Detect which cell encompasses the target text, then output its (X, Y) center coordinate. 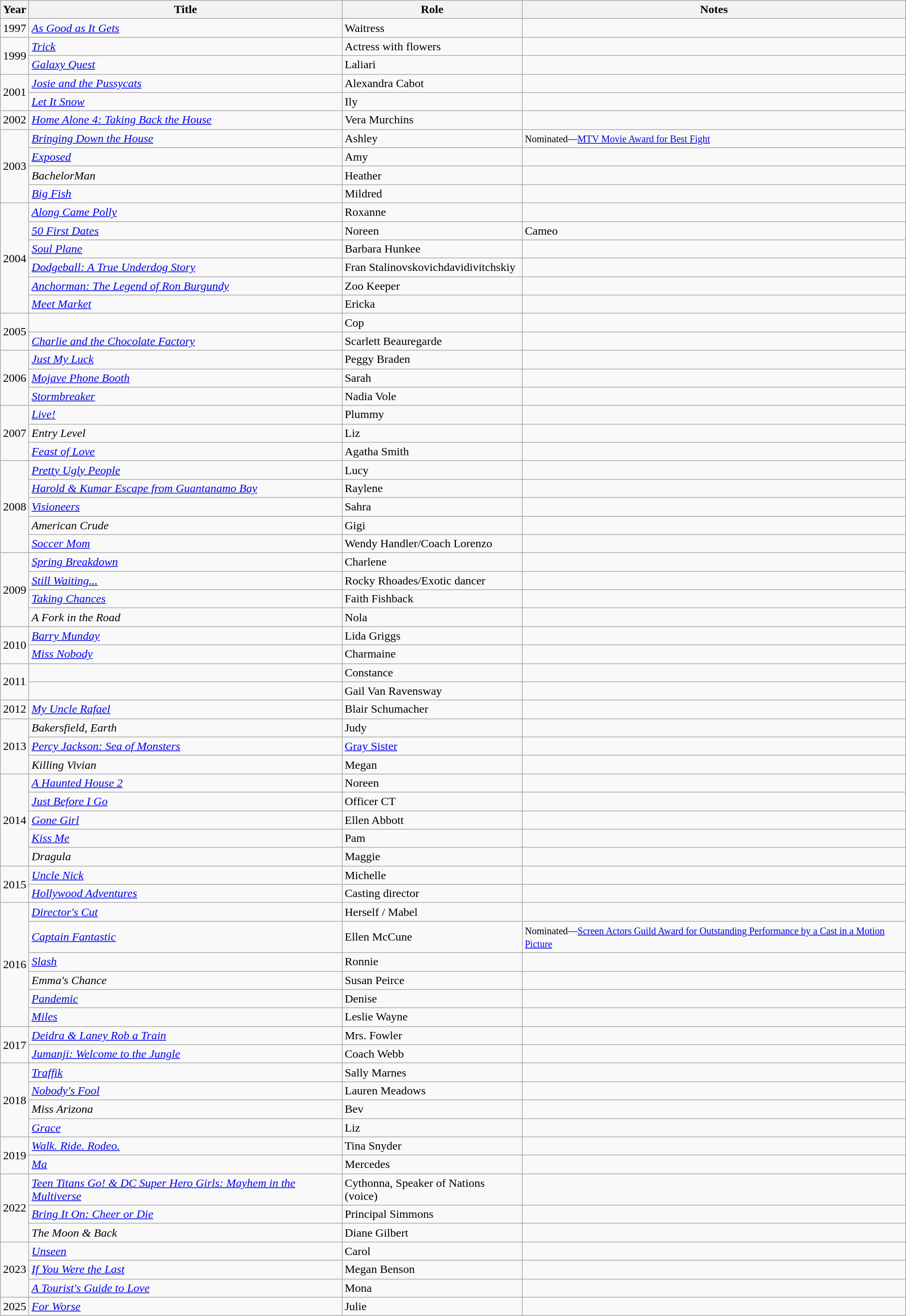
Nominated—MTV Movie Award for Best Fight (714, 138)
2025 (15, 1306)
2002 (15, 120)
Notes (714, 10)
2004 (15, 258)
Pandemic (186, 999)
Harold & Kumar Escape from Guantanamo Bay (186, 488)
Barbara Hunkee (432, 249)
Sarah (432, 378)
50 First Dates (186, 231)
Walk. Ride. Rodeo. (186, 1146)
Ily (432, 102)
2018 (15, 1100)
2009 (15, 590)
Galaxy Quest (186, 65)
Let It Snow (186, 102)
Director's Cut (186, 912)
2010 (15, 645)
Mrs. Fowler (432, 1035)
Spring Breakdown (186, 562)
2011 (15, 682)
Gone Girl (186, 820)
Ashley (432, 138)
Michelle (432, 875)
Bring It On: Cheer or Die (186, 1214)
My Uncle Rafael (186, 709)
Judy (432, 728)
Rocky Rhoades/Exotic dancer (432, 581)
Taking Chances (186, 599)
A Tourist's Guide to Love (186, 1288)
Captain Fantastic (186, 937)
Jumanji: Welcome to the Jungle (186, 1054)
1997 (15, 28)
Sally Marnes (432, 1072)
Blair Schumacher (432, 709)
Home Alone 4: Taking Back the House (186, 120)
2015 (15, 884)
Ronnie (432, 962)
Peggy Braden (432, 359)
Dragula (186, 857)
Entry Level (186, 433)
2003 (15, 166)
Raylene (432, 488)
If You Were the Last (186, 1270)
Along Came Polly (186, 212)
Uncle Nick (186, 875)
Herself / Mabel (432, 912)
Slash (186, 962)
Casting director (432, 894)
Charlie and the Chocolate Factory (186, 341)
Emma's Chance (186, 980)
Officer CT (432, 801)
Agatha Smith (432, 451)
Feast of Love (186, 451)
Mercedes (432, 1165)
2008 (15, 507)
Tina Snyder (432, 1146)
Gigi (432, 525)
A Haunted House 2 (186, 783)
Mona (432, 1288)
Still Waiting... (186, 581)
Heather (432, 175)
2017 (15, 1045)
Nola (432, 617)
Charlene (432, 562)
Anchorman: The Legend of Ron Burgundy (186, 286)
Gail Van Ravensway (432, 691)
Barry Munday (186, 636)
Live! (186, 415)
Leslie Wayne (432, 1017)
Pretty Ugly People (186, 470)
Roxanne (432, 212)
As Good as It Gets (186, 28)
2014 (15, 820)
Maggie (432, 857)
Just My Luck (186, 359)
Miss Arizona (186, 1109)
Grace (186, 1128)
Miles (186, 1017)
The Moon & Back (186, 1233)
Nobody's Fool (186, 1091)
2007 (15, 433)
Ellen McCune (432, 937)
Soccer Mom (186, 544)
Faith Fishback (432, 599)
Nominated—Screen Actors Guild Award for Outstanding Performance by a Cast in a Motion Picture (714, 937)
Dodgeball: A True Underdog Story (186, 268)
Visioneers (186, 507)
Megan (432, 764)
Julie (432, 1306)
Bringing Down the House (186, 138)
Mojave Phone Booth (186, 378)
Lauren Meadows (432, 1091)
Trick (186, 46)
Diane Gilbert (432, 1233)
BachelorMan (186, 175)
Waitress (432, 28)
Soul Plane (186, 249)
Unseen (186, 1251)
Denise (432, 999)
For Worse (186, 1306)
Laliari (432, 65)
2001 (15, 92)
Year (15, 10)
Alexandra Cabot (432, 83)
Miss Nobody (186, 654)
Scarlett Beauregarde (432, 341)
Pam (432, 838)
2023 (15, 1270)
Lucy (432, 470)
2012 (15, 709)
2005 (15, 332)
Fran Stalinovskovichdavidivitchskiy (432, 268)
Charmaine (432, 654)
Gray Sister (432, 746)
Hollywood Adventures (186, 894)
Bakersfield, Earth (186, 728)
Lida Griggs (432, 636)
Meet Market (186, 304)
Bev (432, 1109)
Cameo (714, 231)
2016 (15, 965)
Susan Peirce (432, 980)
2006 (15, 378)
Wendy Handler/Coach Lorenzo (432, 544)
Constance (432, 673)
Principal Simmons (432, 1214)
American Crude (186, 525)
Kiss Me (186, 838)
Carol (432, 1251)
Coach Webb (432, 1054)
Nadia Vole (432, 396)
2013 (15, 746)
Amy (432, 157)
Title (186, 10)
Exposed (186, 157)
Big Fish (186, 194)
Traffik (186, 1072)
Ma (186, 1165)
Actress with flowers (432, 46)
Ericka (432, 304)
Mildred (432, 194)
Just Before I Go (186, 801)
Sahra (432, 507)
Cythonna, Speaker of Nations (voice) (432, 1189)
Deidra & Laney Rob a Train (186, 1035)
Percy Jackson: Sea of Monsters (186, 746)
Teen Titans Go! & DC Super Hero Girls: Mayhem in the Multiverse (186, 1189)
Zoo Keeper (432, 286)
Role (432, 10)
A Fork in the Road (186, 617)
Josie and the Pussycats (186, 83)
1999 (15, 56)
Vera Murchins (432, 120)
Ellen Abbott (432, 820)
2022 (15, 1208)
Stormbreaker (186, 396)
Cop (432, 323)
Killing Vivian (186, 764)
Megan Benson (432, 1270)
Plummy (432, 415)
2019 (15, 1155)
